Return (X, Y) of the center of cell containing provided text 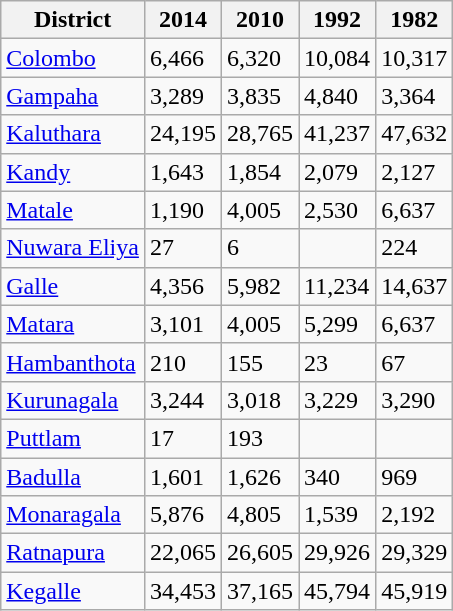
Kandy (73, 172)
14,637 (414, 286)
22,065 (182, 553)
37,165 (260, 591)
Badulla (73, 477)
1,539 (338, 515)
47,632 (414, 134)
3,101 (182, 324)
11,234 (338, 286)
5,876 (182, 515)
1,601 (182, 477)
1982 (414, 20)
2,530 (338, 210)
Hambanthota (73, 362)
1,643 (182, 172)
24,195 (182, 134)
3,290 (414, 400)
1,854 (260, 172)
969 (414, 477)
29,329 (414, 553)
41,237 (338, 134)
Puttlam (73, 438)
67 (414, 362)
Matale (73, 210)
Ratnapura (73, 553)
193 (260, 438)
2,079 (338, 172)
26,605 (260, 553)
5,299 (338, 324)
4,356 (182, 286)
23 (338, 362)
10,317 (414, 58)
4,805 (260, 515)
29,926 (338, 553)
1,190 (182, 210)
Kaluthara (73, 134)
224 (414, 248)
2,127 (414, 172)
155 (260, 362)
Nuwara Eliya (73, 248)
Galle (73, 286)
3,289 (182, 96)
3,835 (260, 96)
4,840 (338, 96)
17 (182, 438)
2,192 (414, 515)
6,320 (260, 58)
10,084 (338, 58)
3,229 (338, 400)
210 (182, 362)
Monaragala (73, 515)
6 (260, 248)
Kegalle (73, 591)
28,765 (260, 134)
5,982 (260, 286)
34,453 (182, 591)
1992 (338, 20)
6,466 (182, 58)
2014 (182, 20)
1,626 (260, 477)
340 (338, 477)
Kurunagala (73, 400)
Matara (73, 324)
2010 (260, 20)
45,794 (338, 591)
27 (182, 248)
Colombo (73, 58)
45,919 (414, 591)
District (73, 20)
Gampaha (73, 96)
3,244 (182, 400)
3,364 (414, 96)
3,018 (260, 400)
